Return the (x, y) coordinate for the center point of the cell that contains the specified text.  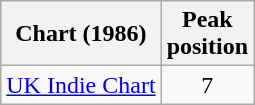
Peakposition (207, 34)
UK Indie Chart (81, 85)
7 (207, 85)
Chart (1986) (81, 34)
